Detect which cell encompasses the target text, then output its (X, Y) center coordinate. 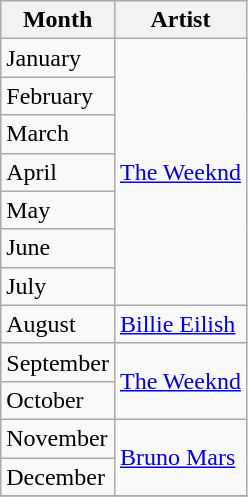
January (58, 58)
May (58, 210)
Bruno Mars (180, 457)
Billie Eilish (180, 324)
August (58, 324)
April (58, 172)
June (58, 248)
September (58, 362)
November (58, 438)
March (58, 134)
December (58, 477)
Month (58, 20)
July (58, 286)
February (58, 96)
Artist (180, 20)
October (58, 400)
